Return [X, Y] of the center of cell containing provided text 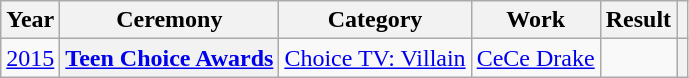
Year [30, 20]
Ceremony [170, 20]
Result [638, 20]
Work [536, 20]
2015 [30, 58]
Teen Choice Awards [170, 58]
Choice TV: Villain [375, 58]
Category [375, 20]
CeCe Drake [536, 58]
